Search for the cell housing the specified text and yield its [X, Y] center coordinate. 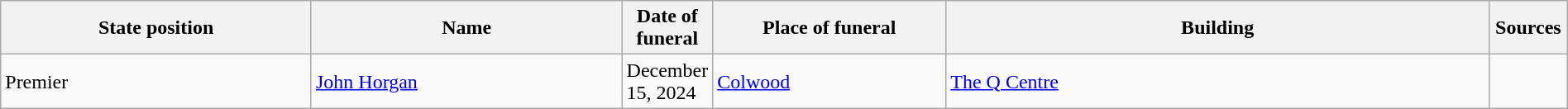
The Q Centre [1217, 81]
Place of funeral [829, 28]
Colwood [829, 81]
Date of funeral [667, 28]
Sources [1528, 28]
Premier [156, 81]
John Horgan [466, 81]
State position [156, 28]
Name [466, 28]
Building [1217, 28]
December 15, 2024 [667, 81]
